From the cell containing the given text, extract its center point as (X, Y) coordinate. 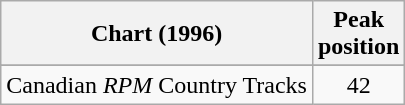
42 (358, 85)
Peakposition (358, 34)
Chart (1996) (157, 34)
Canadian RPM Country Tracks (157, 85)
